Scan for the cell matching the given text and deliver its [x, y] coordinate at center. 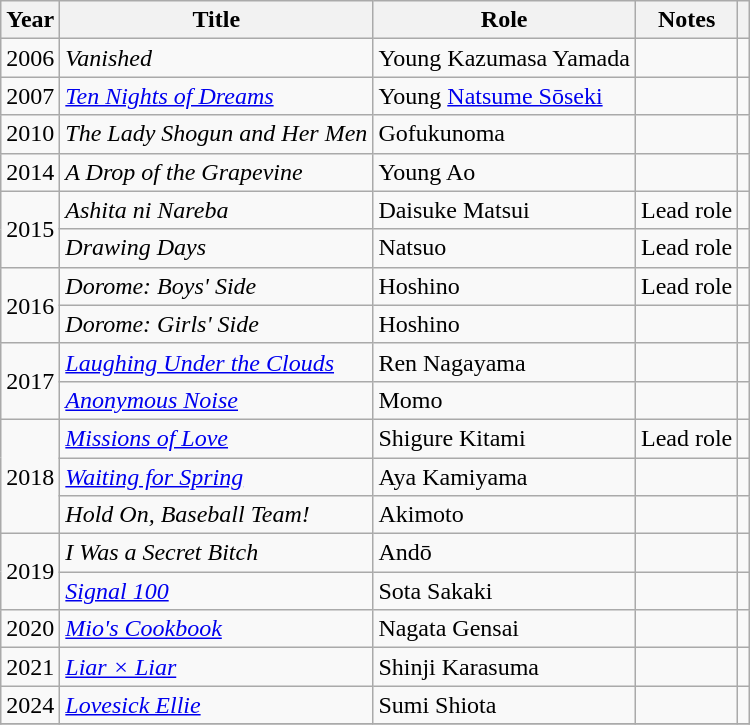
Young Kazumasa Yamada [504, 58]
Waiting for Spring [216, 477]
2021 [30, 667]
Dorome: Boys' Side [216, 286]
Mio's Cookbook [216, 629]
Akimoto [504, 515]
2015 [30, 229]
2010 [30, 134]
Natsuo [504, 248]
Momo [504, 400]
Role [504, 20]
Shinji Karasuma [504, 667]
Missions of Love [216, 438]
Ren Nagayama [504, 362]
The Lady Shogun and Her Men [216, 134]
Drawing Days [216, 248]
Nagata Gensai [504, 629]
2014 [30, 172]
Shigure Kitami [504, 438]
Title [216, 20]
Daisuke Matsui [504, 210]
2024 [30, 705]
2016 [30, 305]
Year [30, 20]
Sumi Shiota [504, 705]
Liar × Liar [216, 667]
Signal 100 [216, 591]
Aya Kamiyama [504, 477]
Dorome: Girls' Side [216, 324]
2018 [30, 476]
Laughing Under the Clouds [216, 362]
Lovesick Ellie [216, 705]
2006 [30, 58]
Young Ao [504, 172]
Gofukunoma [504, 134]
2007 [30, 96]
2017 [30, 381]
Andō [504, 553]
A Drop of the Grapevine [216, 172]
Notes [686, 20]
Ten Nights of Dreams [216, 96]
Ashita ni Nareba [216, 210]
2020 [30, 629]
2019 [30, 572]
Anonymous Noise [216, 400]
Young Natsume Sōseki [504, 96]
Hold On, Baseball Team! [216, 515]
Vanished [216, 58]
I Was a Secret Bitch [216, 553]
Sota Sakaki [504, 591]
